Find where the given text appears and provide that cell's center as [X, Y] coordinate. 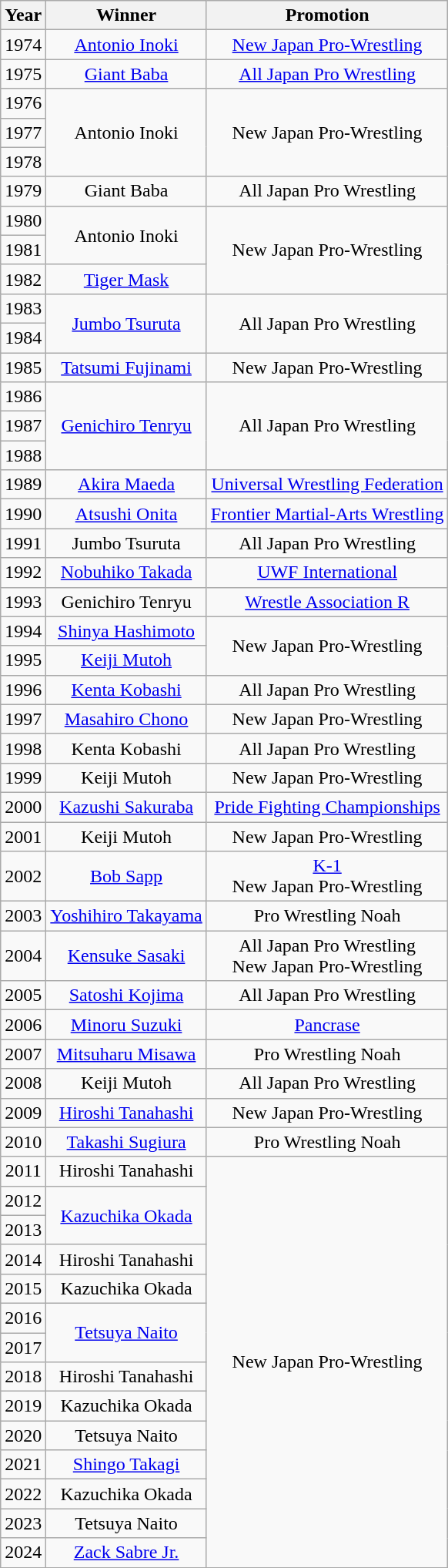
Nobuhiko Takada [126, 572]
Minoru Suzuki [126, 1025]
2004 [23, 955]
2014 [23, 1259]
Mitsuharu Misawa [126, 1054]
Promotion [327, 15]
Satoshi Kojima [126, 996]
2019 [23, 1406]
1979 [23, 191]
Pride Fighting Championships [327, 807]
Frontier Martial-Arts Wrestling [327, 514]
1983 [23, 308]
2011 [23, 1171]
1980 [23, 220]
2022 [23, 1494]
1977 [23, 133]
2023 [23, 1523]
2006 [23, 1025]
1986 [23, 397]
2000 [23, 807]
Tatsumi Fujinami [126, 368]
Winner [126, 15]
1989 [23, 485]
Akira Maeda [126, 485]
Masahiro Chono [126, 719]
Wrestle Association R [327, 602]
2012 [23, 1200]
1984 [23, 337]
1978 [23, 162]
1987 [23, 426]
1975 [23, 74]
Yoshihiro Takayama [126, 916]
1976 [23, 103]
2016 [23, 1318]
1997 [23, 719]
Zack Sabre Jr. [126, 1553]
UWF International [327, 572]
1992 [23, 572]
1990 [23, 514]
1996 [23, 690]
Tiger Mask [126, 279]
2015 [23, 1288]
K-1New Japan Pro-Wrestling [327, 877]
Kensuke Sasaki [126, 955]
Pancrase [327, 1025]
2001 [23, 836]
1985 [23, 368]
2002 [23, 877]
Bob Sapp [126, 877]
2018 [23, 1377]
1974 [23, 45]
Takashi Sugiura [126, 1142]
2005 [23, 996]
1991 [23, 543]
Atsushi Onita [126, 514]
Year [23, 15]
2020 [23, 1435]
1995 [23, 660]
1998 [23, 748]
2024 [23, 1553]
All Japan Pro WrestlingNew Japan Pro-Wrestling [327, 955]
Shingo Takagi [126, 1465]
2021 [23, 1465]
1994 [23, 631]
2009 [23, 1113]
2008 [23, 1083]
1982 [23, 279]
Kazushi Sakuraba [126, 807]
Universal Wrestling Federation [327, 485]
2003 [23, 916]
1993 [23, 602]
2017 [23, 1348]
2010 [23, 1142]
Shinya Hashimoto [126, 631]
1981 [23, 250]
2007 [23, 1054]
2013 [23, 1230]
1988 [23, 455]
1999 [23, 777]
